Find where the given text appears and provide that cell's center as [X, Y] coordinate. 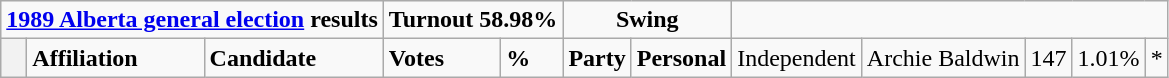
1.01% [1108, 58]
Personal [681, 58]
147 [1048, 58]
Votes [442, 58]
Swing [648, 20]
Independent [797, 58]
Affiliation [116, 58]
Archie Baldwin [943, 58]
Party [597, 58]
% [532, 58]
Turnout 58.98% [473, 20]
1989 Alberta general election results [192, 20]
Candidate [294, 58]
* [1156, 58]
